Output the (x, y) coordinate of the center of the cell containing the given text.  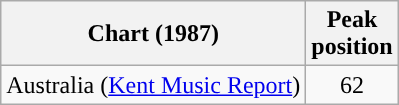
Australia (Kent Music Report) (154, 85)
62 (352, 85)
Peakposition (352, 34)
Chart (1987) (154, 34)
